Scan for the cell matching the given text and deliver its [X, Y] coordinate at center. 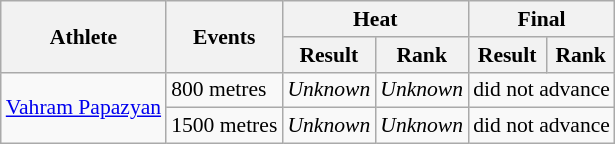
Events [224, 36]
800 metres [224, 90]
Vahram Papazyan [84, 108]
Heat [375, 19]
Athlete [84, 36]
Final [542, 19]
1500 metres [224, 126]
